From the cell containing the given text, extract its center point as [x, y] coordinate. 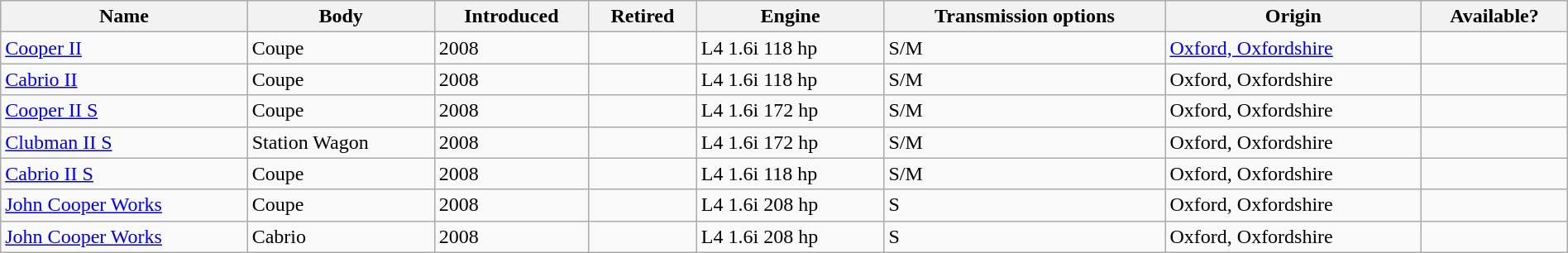
Cabrio II [124, 79]
Transmission options [1025, 17]
Origin [1293, 17]
Station Wagon [341, 142]
Body [341, 17]
Name [124, 17]
Cooper II [124, 48]
Engine [791, 17]
Cabrio [341, 236]
Retired [643, 17]
Clubman II S [124, 142]
Available? [1494, 17]
Cabrio II S [124, 174]
Introduced [511, 17]
Cooper II S [124, 111]
